From the cell containing the given text, extract its center point as [X, Y] coordinate. 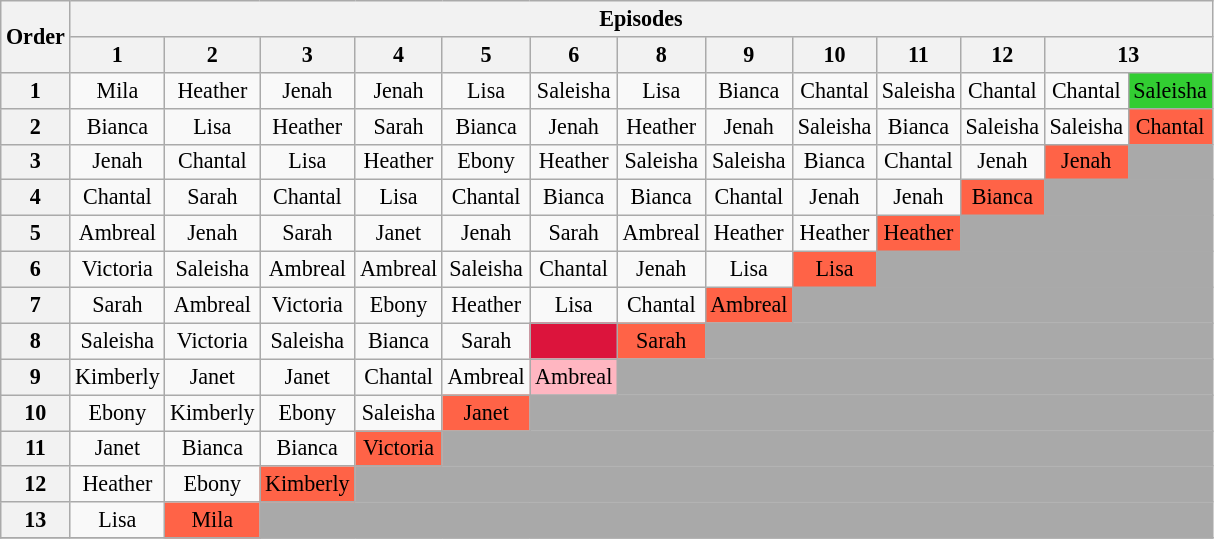
Order [36, 36]
Episodes [641, 18]
7 [36, 305]
